Provide the [X, Y] coordinate of the cell's center where the given text is located.  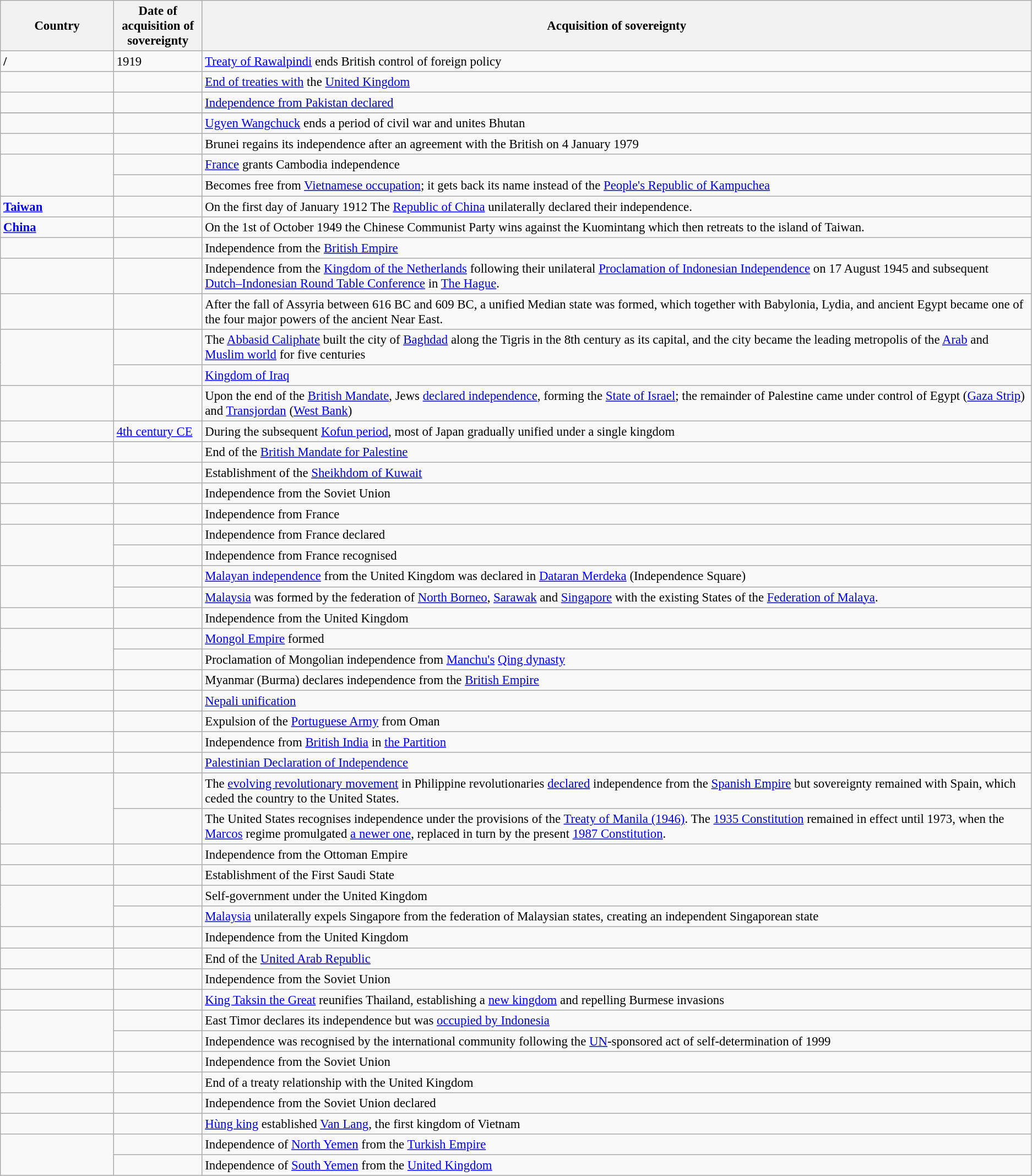
Acquisition of sovereignty [617, 26]
Taiwan [57, 207]
Independence was recognised by the international community following the UN-sponsored act of self-determination of 1999 [617, 1041]
Ugyen Wangchuck ends a period of civil war and unites Bhutan [617, 123]
Myanmar (Burma) declares independence from the British Empire [617, 680]
Independence from Pakistan declared [617, 103]
End of treaties with the United Kingdom [617, 82]
East Timor declares its independence but was occupied by Indonesia [617, 1020]
Brunei regains its independence after an agreement with the British on 4 January 1979 [617, 144]
Independence from France recognised [617, 556]
Hùng king established Van Lang, the first kingdom of Vietnam [617, 1124]
End of the United Arab Republic [617, 958]
Independence of North Yemen from the Turkish Empire [617, 1145]
Becomes free from Vietnamese occupation; it gets back its name instead of the People's Republic of Kampuchea [617, 186]
End of the British Mandate for Palestine [617, 452]
1919 [157, 62]
Establishment of the First Saudi State [617, 875]
Independence of South Yemen from the United Kingdom [617, 1166]
Establishment of the Sheikhdom of Kuwait [617, 473]
4th century CE [157, 431]
Proclamation of Mongolian independence from Manchu's Qing dynasty [617, 659]
Independence from France [617, 514]
China [57, 227]
/ [57, 62]
Treaty of Rawalpindi ends British control of foreign policy [617, 62]
Mongol Empire formed [617, 638]
Independence from France declared [617, 535]
Malaysia was formed by the federation of North Borneo, Sarawak and Singapore with the existing States of the Federation of Malaya. [617, 597]
Nepali unification [617, 701]
During the subsequent Kofun period, most of Japan gradually unified under a single kingdom [617, 431]
Malayan independence from the United Kingdom was declared in Dataran Merdeka (Independence Square) [617, 577]
Independence from British India in the Partition [617, 742]
Date of acquisition of sovereignty [157, 26]
Independence from the Ottoman Empire [617, 855]
France grants Cambodia independence [617, 165]
End of a treaty relationship with the United Kingdom [617, 1082]
King Taksin the Great reunifies Thailand, establishing a new kingdom and repelling Burmese invasions [617, 1000]
Palestinian Declaration of Independence [617, 763]
Kingdom of Iraq [617, 375]
Independence from the British Empire [617, 248]
On the 1st of October 1949 the Chinese Communist Party wins against the Kuomintang which then retreats to the island of Taiwan. [617, 227]
Malaysia unilaterally expels Singapore from the federation of Malaysian states, creating an independent Singaporean state [617, 917]
Independence from the Soviet Union declared [617, 1103]
On the first day of January 1912 The Republic of China unilaterally declared their independence. [617, 207]
Self-government under the United Kingdom [617, 896]
Expulsion of the Portuguese Army from Oman [617, 722]
Country [57, 26]
